Return [X, Y] of the center of cell containing provided text 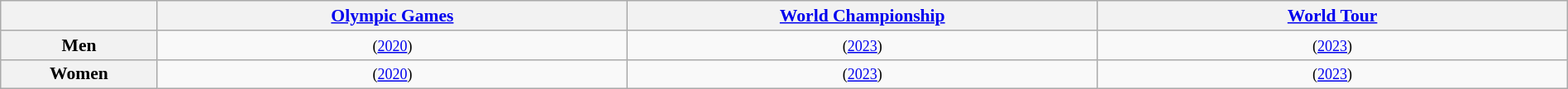
World Tour [1332, 16]
Olympic Games [392, 16]
Men [79, 45]
Women [79, 74]
World Championship [863, 16]
